Return [X, Y] of the center of cell containing provided text 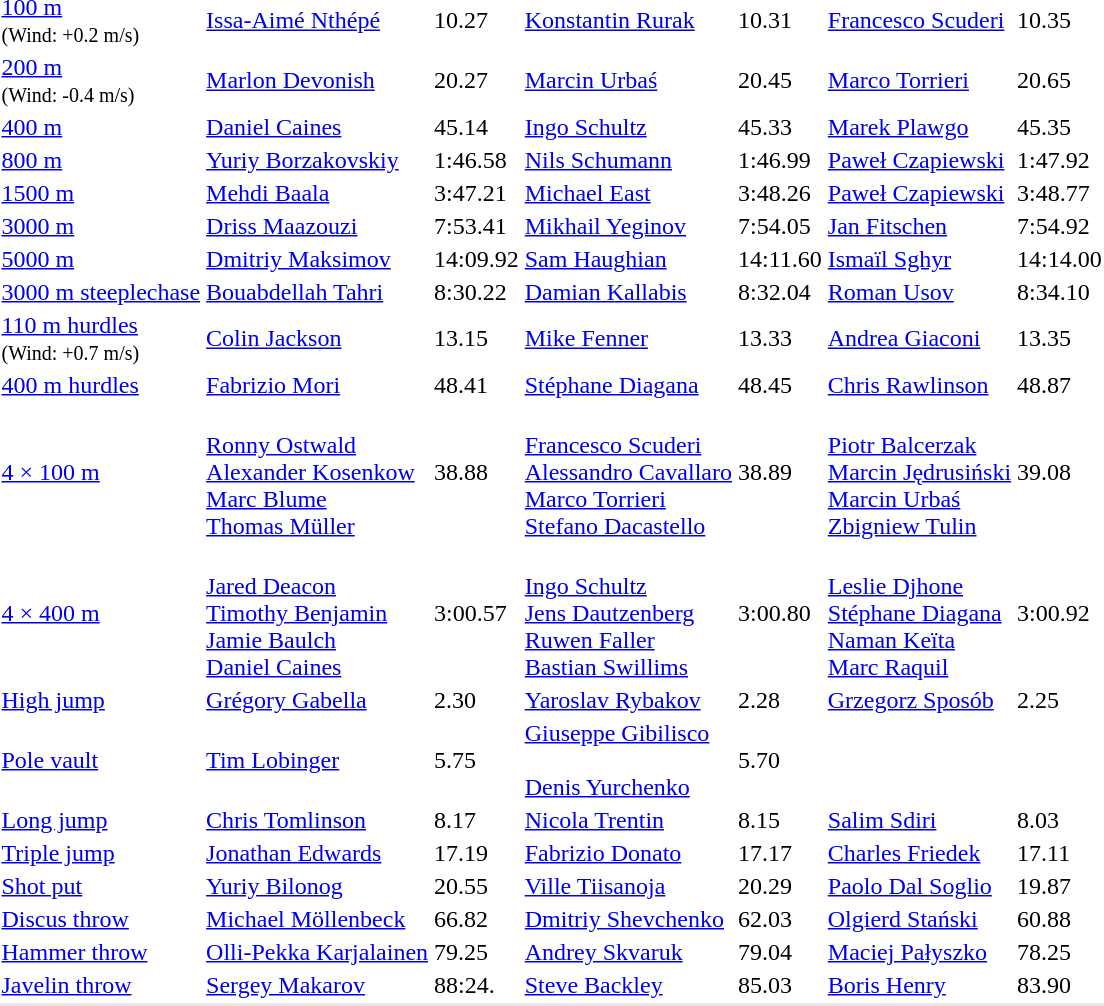
Javelin throw [101, 985]
Ronny OstwaldAlexander KosenkowMarc BlumeThomas Müller [318, 472]
79.04 [780, 952]
Leslie DjhoneStéphane DiaganaNaman KeïtaMarc Raquil [919, 613]
Marlon Devonish [318, 80]
45.14 [477, 127]
Boris Henry [919, 985]
Bouabdellah Tahri [318, 292]
Chris Tomlinson [318, 820]
8.15 [780, 820]
1500 m [101, 193]
Yuriy Borzakovskiy [318, 160]
88:24. [477, 985]
5.75 [477, 760]
20.45 [780, 80]
83.90 [1060, 985]
Jonathan Edwards [318, 853]
4 × 400 m [101, 613]
20.65 [1060, 80]
High jump [101, 700]
Pole vault [101, 760]
8:34.10 [1060, 292]
3000 m steeplechase [101, 292]
17.11 [1060, 853]
17.17 [780, 853]
Steve Backley [628, 985]
1:46.58 [477, 160]
400 m hurdles [101, 385]
19.87 [1060, 886]
Grzegorz Sposób [919, 700]
Dmitriy Shevchenko [628, 919]
Ismaïl Sghyr [919, 259]
200 m(Wind: -0.4 m/s) [101, 80]
14:11.60 [780, 259]
13.15 [477, 338]
13.33 [780, 338]
Maciej Pałyszko [919, 952]
Dmitriy Maksimov [318, 259]
Mike Fenner [628, 338]
Olli-Pekka Karjalainen [318, 952]
Fabrizio Mori [318, 385]
45.35 [1060, 127]
14:14.00 [1060, 259]
14:09.92 [477, 259]
7:54.05 [780, 226]
2.28 [780, 700]
8.03 [1060, 820]
Giuseppe GibiliscoDenis Yurchenko [628, 760]
62.03 [780, 919]
3:47.21 [477, 193]
79.25 [477, 952]
Ingo Schultz [628, 127]
Grégory Gabella [318, 700]
Olgierd Stański [919, 919]
Nicola Trentin [628, 820]
Marco Torrieri [919, 80]
Michael Möllenbeck [318, 919]
Ville Tiisanoja [628, 886]
Sam Haughian [628, 259]
3:48.77 [1060, 193]
3:00.57 [477, 613]
Nils Schumann [628, 160]
Sergey Makarov [318, 985]
Piotr BalcerzakMarcin JędrusińskiMarcin UrbaśZbigniew Tulin [919, 472]
20.29 [780, 886]
38.88 [477, 472]
66.82 [477, 919]
Fabrizio Donato [628, 853]
8.17 [477, 820]
Francesco ScuderiAlessandro CavallaroMarco TorrieriStefano Dacastello [628, 472]
45.33 [780, 127]
800 m [101, 160]
48.41 [477, 385]
Chris Rawlinson [919, 385]
7:54.92 [1060, 226]
Michael East [628, 193]
5.70 [780, 760]
17.19 [477, 853]
8:30.22 [477, 292]
Yaroslav Rybakov [628, 700]
Charles Friedek [919, 853]
Damian Kallabis [628, 292]
48.45 [780, 385]
20.55 [477, 886]
Salim Sdiri [919, 820]
2.30 [477, 700]
Jan Fitschen [919, 226]
5000 m [101, 259]
Ingo SchultzJens DautzenbergRuwen FallerBastian Swillims [628, 613]
3:00.92 [1060, 613]
Triple jump [101, 853]
400 m [101, 127]
Shot put [101, 886]
4 × 100 m [101, 472]
Hammer throw [101, 952]
Stéphane Diagana [628, 385]
13.35 [1060, 338]
78.25 [1060, 952]
3:48.26 [780, 193]
3:00.80 [780, 613]
Colin Jackson [318, 338]
Marcin Urbaś [628, 80]
Mikhail Yeginov [628, 226]
110 m hurdles(Wind: +0.7 m/s) [101, 338]
85.03 [780, 985]
Yuriy Bilonog [318, 886]
Andrey Skvaruk [628, 952]
Daniel Caines [318, 127]
Marek Plawgo [919, 127]
39.08 [1060, 472]
Jared DeaconTimothy BenjaminJamie BaulchDaniel Caines [318, 613]
Paolo Dal Soglio [919, 886]
1:47.92 [1060, 160]
Driss Maazouzi [318, 226]
Tim Lobinger [318, 760]
Mehdi Baala [318, 193]
1:46.99 [780, 160]
3000 m [101, 226]
7:53.41 [477, 226]
Andrea Giaconi [919, 338]
38.89 [780, 472]
2.25 [1060, 700]
48.87 [1060, 385]
Discus throw [101, 919]
8:32.04 [780, 292]
Long jump [101, 820]
20.27 [477, 80]
60.88 [1060, 919]
Roman Usov [919, 292]
